For the text-containing cell, return its midpoint in (x, y) coordinate format. 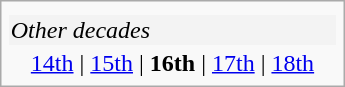
Other decades (172, 30)
14th | 15th | 16th | 17th | 18th (172, 63)
